For the text-containing cell, return its midpoint in [x, y] coordinate format. 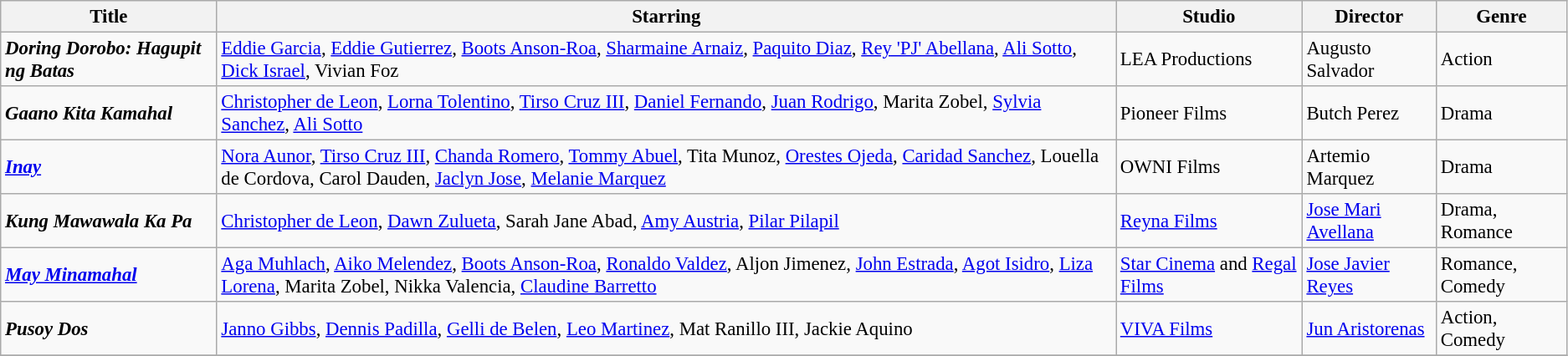
Jose Mari Avellana [1369, 221]
Artemio Marquez [1369, 167]
Augusto Salvador [1369, 60]
Action [1501, 60]
Christopher de Leon, Lorna Tolentino, Tirso Cruz III, Daniel Fernando, Juan Rodrigo, Marita Zobel, Sylvia Sanchez, Ali Sotto [666, 114]
Starring [666, 17]
Inay [109, 167]
Star Cinema and Regal Films [1210, 276]
Studio [1210, 17]
Genre [1501, 17]
Butch Perez [1369, 114]
Christopher de Leon, Dawn Zulueta, Sarah Jane Abad, Amy Austria, Pilar Pilapil [666, 221]
Romance, Comedy [1501, 276]
Pioneer Films [1210, 114]
Gaano Kita Kamahal [109, 114]
Director [1369, 17]
Doring Dorobo: Hagupit ng Batas [109, 60]
May Minamahal [109, 276]
Drama, Romance [1501, 221]
LEA Productions [1210, 60]
Kung Mawawala Ka Pa [109, 221]
Reyna Films [1210, 221]
Eddie Garcia, Eddie Gutierrez, Boots Anson-Roa, Sharmaine Arnaiz, Paquito Diaz, Rey 'PJ' Abellana, Ali Sotto, Dick Israel, Vivian Foz [666, 60]
OWNI Films [1210, 167]
Jose Javier Reyes [1369, 276]
Title [109, 17]
